Identify which cell holds the provided text, then report its [X, Y] central coordinate. 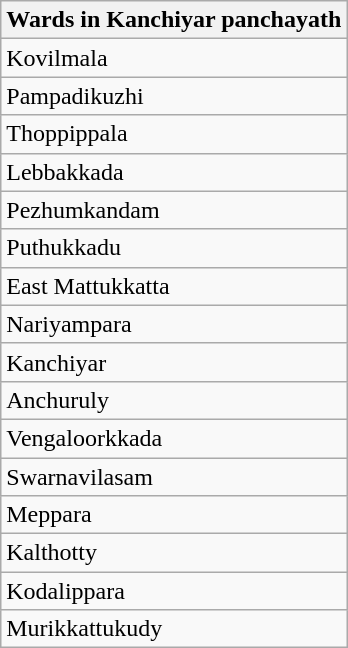
Kovilmala [174, 58]
Pampadikuzhi [174, 96]
East Mattukkatta [174, 286]
Anchuruly [174, 400]
Puthukkadu [174, 248]
Meppara [174, 515]
Thoppippala [174, 134]
Swarnavilasam [174, 477]
Pezhumkandam [174, 210]
Wards in Kanchiyar panchayath [174, 20]
Kanchiyar [174, 362]
Lebbakkada [174, 172]
Nariyampara [174, 324]
Vengaloorkkada [174, 438]
Murikkattukudy [174, 629]
Kodalippara [174, 591]
Kalthotty [174, 553]
